Capture the cell that displays the provided text and extract its [X, Y] central coordinate. 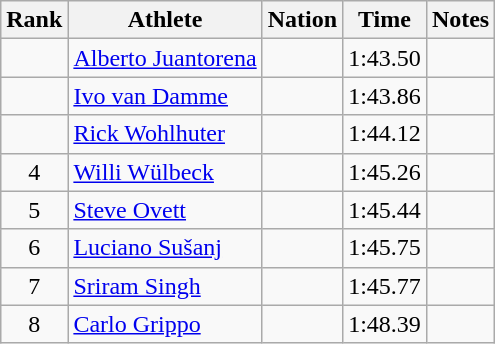
Nation [302, 20]
Time [385, 20]
Steve Ovett [165, 210]
Luciano Sušanj [165, 248]
6 [34, 248]
1:45.77 [385, 286]
5 [34, 210]
1:45.75 [385, 248]
8 [34, 324]
1:44.12 [385, 134]
Sriram Singh [165, 286]
Carlo Grippo [165, 324]
1:43.50 [385, 58]
1:43.86 [385, 96]
7 [34, 286]
1:45.26 [385, 172]
Athlete [165, 20]
4 [34, 172]
Ivo van Damme [165, 96]
Alberto Juantorena [165, 58]
1:45.44 [385, 210]
Rick Wohlhuter [165, 134]
Notes [460, 20]
Rank [34, 20]
1:48.39 [385, 324]
Willi Wülbeck [165, 172]
